Pinpoint the cell where the given text exists, returning its (X, Y) midpoint coordinate. 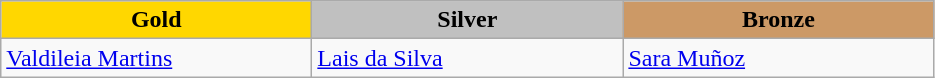
Bronze (778, 20)
Sara Muñoz (778, 58)
Silver (468, 20)
Lais da Silva (468, 58)
Valdileia Martins (156, 58)
Gold (156, 20)
